Identify which cell holds the provided text, then report its (x, y) central coordinate. 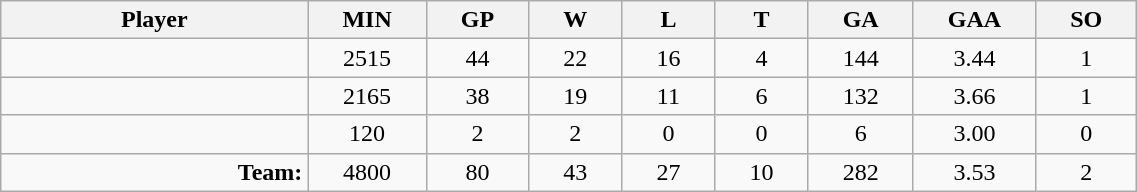
T (762, 20)
3.66 (974, 96)
11 (668, 96)
3.44 (974, 58)
120 (367, 134)
GAA (974, 20)
27 (668, 172)
MIN (367, 20)
38 (477, 96)
SO (1086, 20)
L (668, 20)
132 (860, 96)
44 (477, 58)
Player (154, 20)
3.00 (974, 134)
GP (477, 20)
80 (477, 172)
10 (762, 172)
W (576, 20)
3.53 (974, 172)
16 (668, 58)
282 (860, 172)
GA (860, 20)
22 (576, 58)
43 (576, 172)
Team: (154, 172)
144 (860, 58)
4800 (367, 172)
2515 (367, 58)
4 (762, 58)
19 (576, 96)
2165 (367, 96)
